Find where the given text appears and provide that cell's center as [X, Y] coordinate. 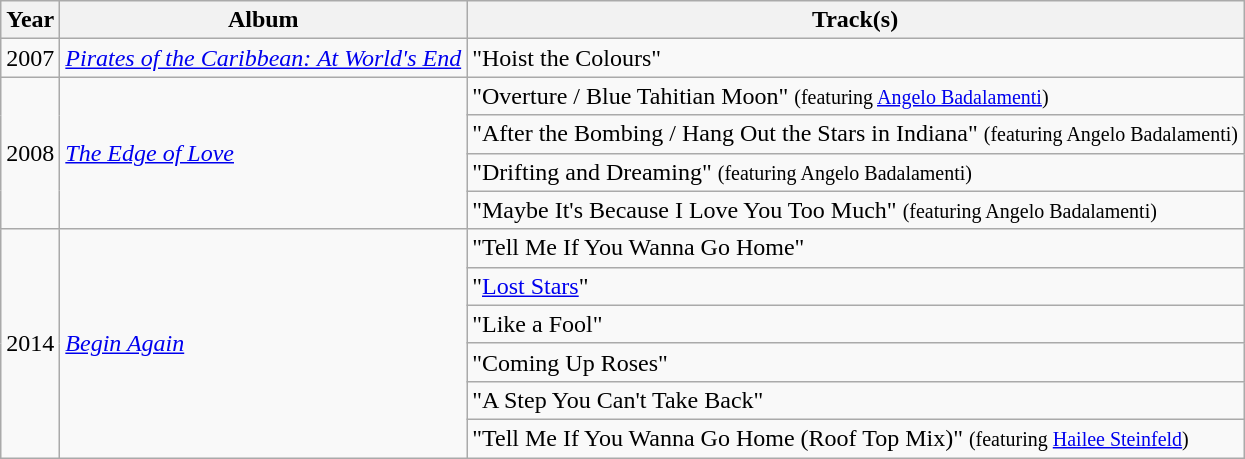
"Tell Me If You Wanna Go Home (Roof Top Mix)" (featuring Hailee Steinfeld) [856, 438]
2008 [30, 153]
Album [264, 20]
"Lost Stars" [856, 286]
The Edge of Love [264, 153]
"Like a Fool" [856, 324]
"Hoist the Colours" [856, 58]
"Maybe It's Because I Love You Too Much" (featuring Angelo Badalamenti) [856, 210]
Pirates of the Caribbean: At World's End [264, 58]
Begin Again [264, 343]
Year [30, 20]
"Coming Up Roses" [856, 362]
"After the Bombing / Hang Out the Stars in Indiana" (featuring Angelo Badalamenti) [856, 134]
2007 [30, 58]
"Overture / Blue Tahitian Moon" (featuring Angelo Badalamenti) [856, 96]
"Drifting and Dreaming" (featuring Angelo Badalamenti) [856, 172]
"A Step You Can't Take Back" [856, 400]
"Tell Me If You Wanna Go Home" [856, 248]
2014 [30, 343]
Track(s) [856, 20]
